Provide the (X, Y) coordinate of the cell's center where the given text is located.  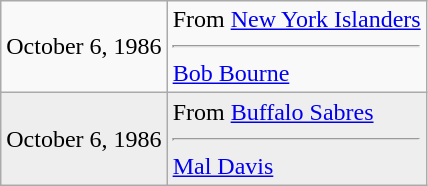
From Buffalo SabresMal Davis (296, 139)
From New York IslandersBob Bourne (296, 47)
